Search for the cell housing the specified text and yield its [X, Y] center coordinate. 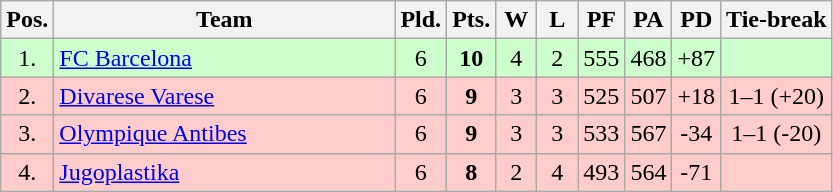
+18 [696, 96]
10 [472, 58]
PA [648, 20]
4. [28, 172]
W [516, 20]
1–1 (-20) [777, 134]
Pld. [421, 20]
-71 [696, 172]
1–1 (+20) [777, 96]
Jugoplastika [224, 172]
555 [602, 58]
Pos. [28, 20]
+87 [696, 58]
8 [472, 172]
564 [648, 172]
Divarese Varese [224, 96]
2. [28, 96]
567 [648, 134]
468 [648, 58]
Olympique Antibes [224, 134]
PD [696, 20]
Tie-break [777, 20]
493 [602, 172]
533 [602, 134]
1. [28, 58]
Team [224, 20]
Pts. [472, 20]
PF [602, 20]
507 [648, 96]
L [558, 20]
-34 [696, 134]
525 [602, 96]
FC Barcelona [224, 58]
3. [28, 134]
